Extract the (X, Y) coordinate from the center of the cell holding the provided text.  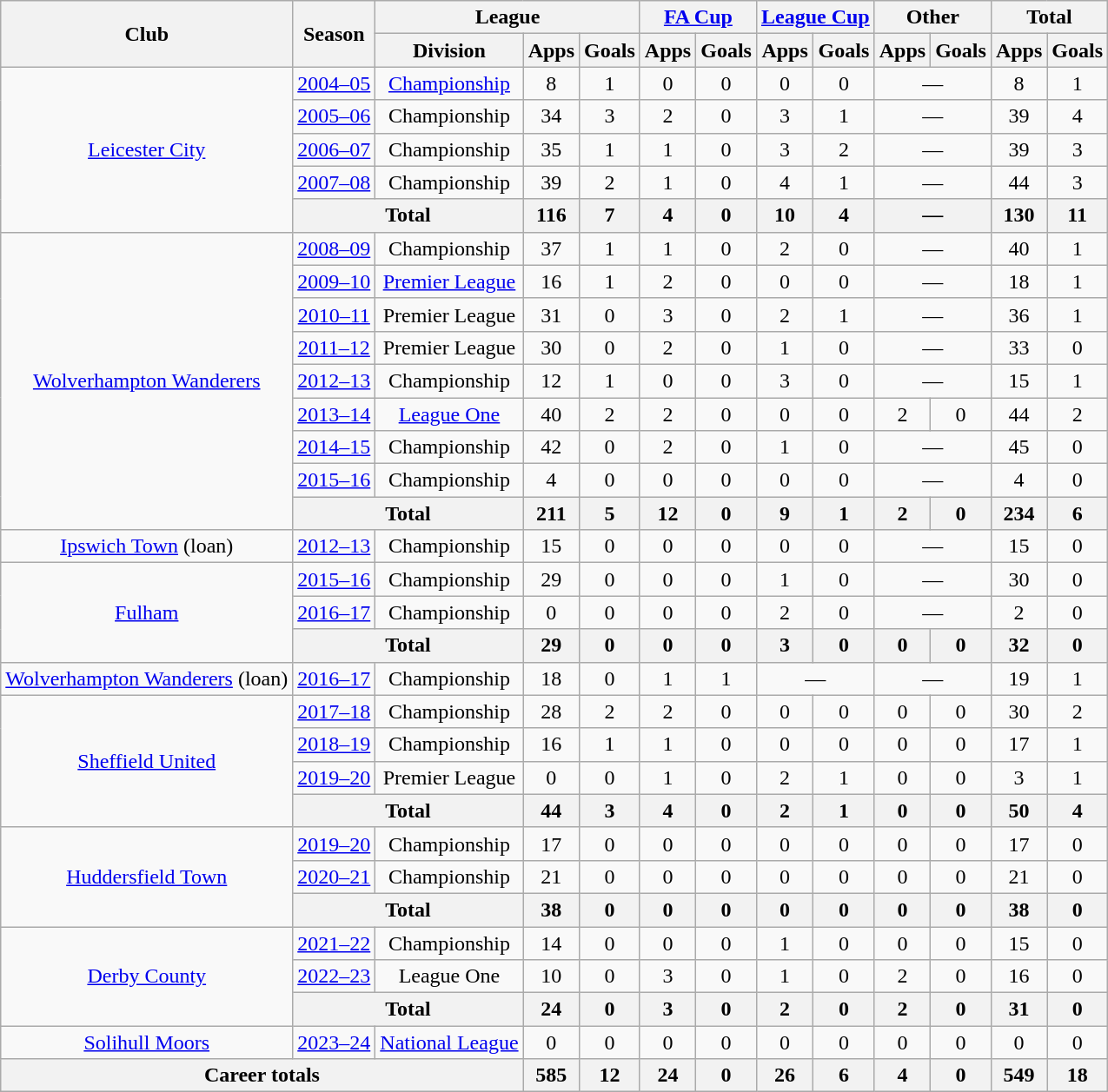
Season (334, 34)
2013–14 (334, 414)
549 (1018, 1075)
2020–21 (334, 877)
League (508, 17)
32 (1018, 645)
2017–18 (334, 711)
Ipswich Town (loan) (147, 546)
Club (147, 34)
11 (1078, 215)
50 (1018, 811)
2007–08 (334, 182)
2004–05 (334, 83)
2014–15 (334, 447)
5 (610, 513)
33 (1018, 347)
Sheffield United (147, 761)
2021–22 (334, 943)
2008–09 (334, 248)
FA Cup (698, 17)
2022–23 (334, 976)
130 (1018, 215)
League Cup (815, 17)
234 (1018, 513)
National League (449, 1042)
585 (551, 1075)
Career totals (262, 1075)
Wolverhampton Wanderers (147, 381)
Wolverhampton Wanderers (loan) (147, 678)
45 (1018, 447)
Fulham (147, 612)
2023–24 (334, 1042)
35 (551, 149)
36 (1018, 314)
14 (551, 943)
2010–11 (334, 314)
2009–10 (334, 281)
211 (551, 513)
9 (784, 513)
42 (551, 447)
34 (551, 116)
Other (932, 17)
Leicester City (147, 149)
37 (551, 248)
26 (784, 1075)
2011–12 (334, 347)
28 (551, 711)
19 (1018, 678)
Division (449, 50)
7 (610, 215)
2018–19 (334, 745)
Huddersfield Town (147, 877)
2005–06 (334, 116)
Derby County (147, 976)
116 (551, 215)
Solihull Moors (147, 1042)
2006–07 (334, 149)
